Output the (X, Y) coordinate of the center of the cell containing the given text.  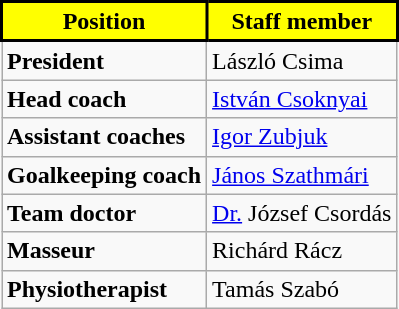
Goalkeeping coach (104, 175)
Tamás Szabó (302, 289)
Physiotherapist (104, 289)
Masseur (104, 251)
Dr. József Csordás (302, 213)
Team doctor (104, 213)
János Szathmári (302, 175)
Igor Zubjuk (302, 137)
President (104, 60)
Assistant coaches (104, 137)
Head coach (104, 99)
László Csima (302, 60)
Position (104, 22)
Richárd Rácz (302, 251)
István Csoknyai (302, 99)
Staff member (302, 22)
